Scan for the cell matching the given text and deliver its [x, y] coordinate at center. 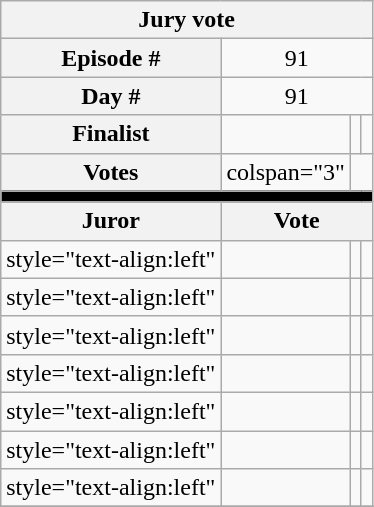
Jury vote [187, 20]
Day # [111, 96]
colspan="3" [286, 172]
Finalist [111, 134]
Vote [297, 221]
Votes [111, 172]
Episode # [111, 58]
Juror [111, 221]
